Detect which cell encompasses the target text, then output its [x, y] center coordinate. 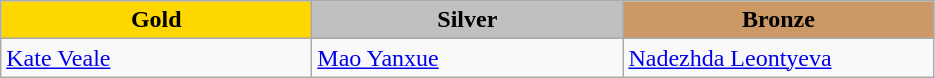
Mao Yanxue [468, 58]
Silver [468, 20]
Bronze [778, 20]
Nadezhda Leontyeva [778, 58]
Gold [156, 20]
Kate Veale [156, 58]
